Find where the given text appears and provide that cell's center as [x, y] coordinate. 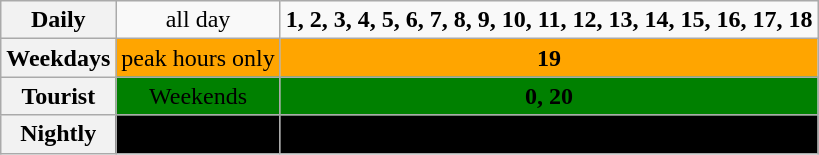
1, 2, 3, 4, 5, 6, 7, 8, 9, 10, 11, 12, 13, 14, 15, 16, 17, 18 [549, 20]
Nightly [58, 134]
19 [549, 58]
0, 20 [549, 96]
all day [198, 20]
201, 202 [549, 134]
Weekdays [58, 58]
Weekends [198, 96]
Tourist [58, 96]
peak hours only [198, 58]
